Pinpoint the cell where the given text exists, returning its [X, Y] midpoint coordinate. 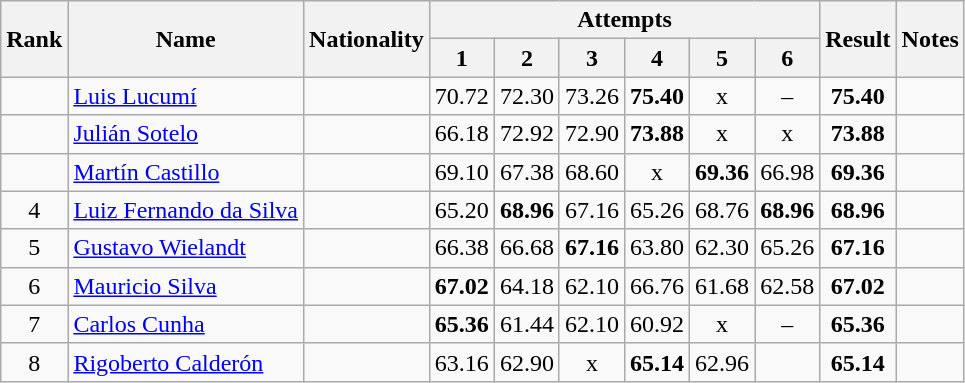
62.30 [722, 248]
68.76 [722, 210]
72.92 [526, 134]
1 [462, 58]
Gustavo Wielandt [186, 248]
60.92 [656, 324]
Result [858, 39]
61.44 [526, 324]
72.30 [526, 96]
Martín Castillo [186, 172]
73.26 [592, 96]
63.16 [462, 362]
Luiz Fernando da Silva [186, 210]
65.20 [462, 210]
66.76 [656, 286]
61.68 [722, 286]
3 [592, 58]
62.96 [722, 362]
Rank [34, 39]
72.90 [592, 134]
66.38 [462, 248]
Nationality [367, 39]
Name [186, 39]
66.98 [788, 172]
70.72 [462, 96]
Notes [930, 39]
Carlos Cunha [186, 324]
8 [34, 362]
7 [34, 324]
66.18 [462, 134]
68.60 [592, 172]
66.68 [526, 248]
Mauricio Silva [186, 286]
64.18 [526, 286]
63.80 [656, 248]
Luis Lucumí [186, 96]
Julián Sotelo [186, 134]
Rigoberto Calderón [186, 362]
69.10 [462, 172]
62.58 [788, 286]
67.38 [526, 172]
62.90 [526, 362]
Attempts [624, 20]
2 [526, 58]
